Locate the cell with the specified text and output its [x, y] center coordinate. 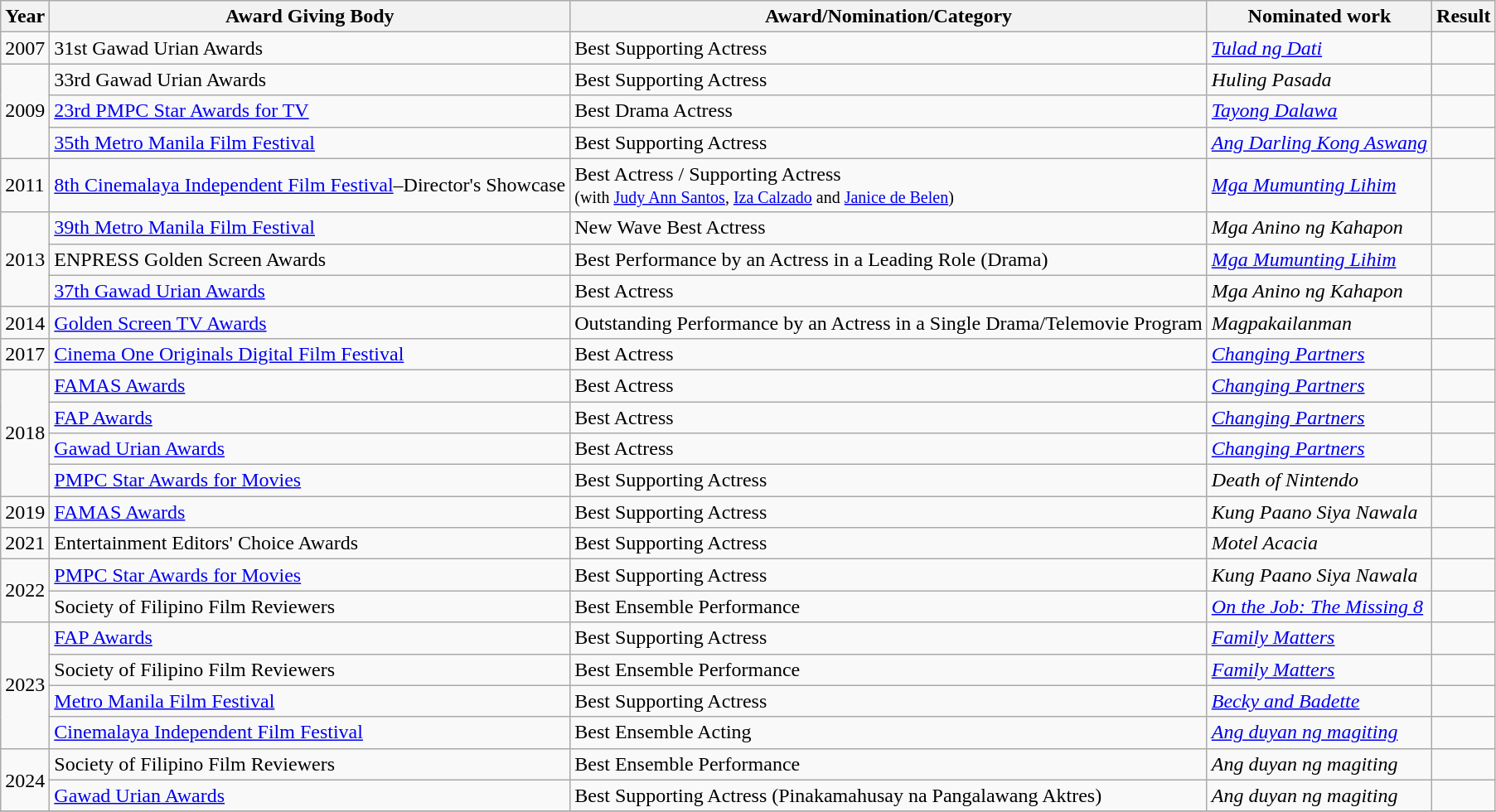
23rd PMPC Star Awards for TV [310, 111]
Outstanding Performance by an Actress in a Single Drama/Telemovie Program [888, 322]
2023 [25, 685]
2024 [25, 780]
Best Performance by an Actress in a Leading Role (Drama) [888, 259]
Motel Acacia [1319, 544]
2019 [25, 512]
Best Ensemble Acting [888, 732]
ENPRESS Golden Screen Awards [310, 259]
2021 [25, 544]
Death of Nintendo [1319, 481]
37th Gawad Urian Awards [310, 291]
Tayong Dalawa [1319, 111]
2014 [25, 322]
Tulad ng Dati [1319, 48]
35th Metro Manila Film Festival [310, 143]
Result [1464, 17]
31st Gawad Urian Awards [310, 48]
Golden Screen TV Awards [310, 322]
Huling Pasada [1319, 80]
2018 [25, 433]
Entertainment Editors' Choice Awards [310, 544]
Becky and Badette [1319, 701]
33rd Gawad Urian Awards [310, 80]
2013 [25, 259]
2011 [25, 186]
2009 [25, 111]
Best Supporting Actress (Pinakamahusay na Pangalawang Aktres) [888, 795]
On the Job: The Missing 8 [1319, 607]
Cinemalaya Independent Film Festival [310, 732]
Metro Manila Film Festival [310, 701]
Year [25, 17]
2017 [25, 354]
Nominated work [1319, 17]
Award/Nomination/Category [888, 17]
2022 [25, 591]
8th Cinemalaya Independent Film Festival–Director's Showcase [310, 186]
Best Drama Actress [888, 111]
2007 [25, 48]
Magpakailanman [1319, 322]
Award Giving Body [310, 17]
39th Metro Manila Film Festival [310, 228]
Cinema One Originals Digital Film Festival [310, 354]
Best Actress / Supporting Actress(with Judy Ann Santos, Iza Calzado and Janice de Belen) [888, 186]
New Wave Best Actress [888, 228]
Ang Darling Kong Aswang [1319, 143]
